Locate the cell with the specified text and output its (X, Y) center coordinate. 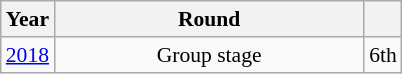
2018 (28, 55)
6th (383, 55)
Round (209, 19)
Year (28, 19)
Group stage (209, 55)
